Output the (x, y) coordinate of the center of the cell containing the given text.  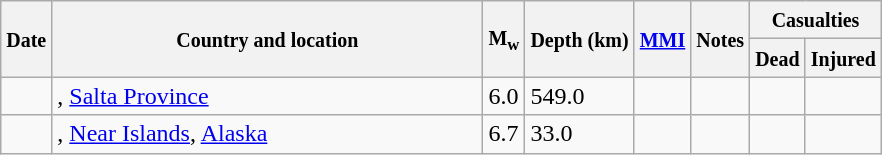
, Near Islands, Alaska (268, 134)
Depth (km) (580, 39)
6.7 (504, 134)
Country and location (268, 39)
Dead (778, 58)
549.0 (580, 96)
Date (26, 39)
Casualties (816, 20)
33.0 (580, 134)
6.0 (504, 96)
Injured (843, 58)
MMI (662, 39)
Notes (720, 39)
Mw (504, 39)
, Salta Province (268, 96)
